Provide the [x, y] coordinate of the cell's center where the given text is located.  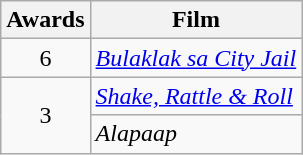
Film [196, 20]
6 [46, 58]
Alapaap [196, 134]
3 [46, 115]
Shake, Rattle & Roll [196, 96]
Awards [46, 20]
Bulaklak sa City Jail [196, 58]
